Locate the cell with the specified text and output its (X, Y) center coordinate. 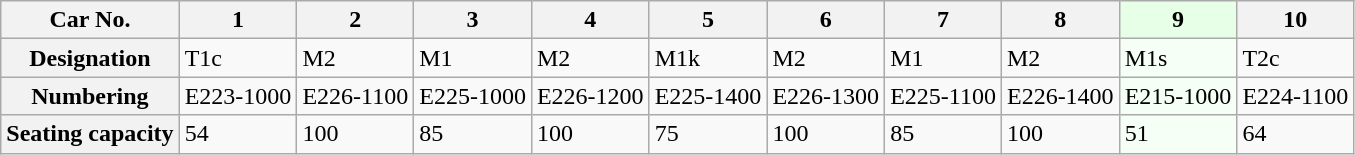
6 (826, 20)
51 (1178, 134)
T1c (238, 58)
75 (708, 134)
64 (1296, 134)
54 (238, 134)
8 (1060, 20)
E223-1000 (238, 96)
9 (1178, 20)
5 (708, 20)
M1k (708, 58)
Numbering (90, 96)
E215-1000 (1178, 96)
E226-1200 (590, 96)
Car No. (90, 20)
E226-1300 (826, 96)
E225-1000 (473, 96)
4 (590, 20)
E224-1100 (1296, 96)
E225-1100 (944, 96)
M1s (1178, 58)
E225-1400 (708, 96)
3 (473, 20)
Seating capacity (90, 134)
T2c (1296, 58)
2 (356, 20)
1 (238, 20)
10 (1296, 20)
E226-1100 (356, 96)
Designation (90, 58)
E226-1400 (1060, 96)
7 (944, 20)
